Return the [X, Y] coordinate for the center point of the cell that contains the specified text.  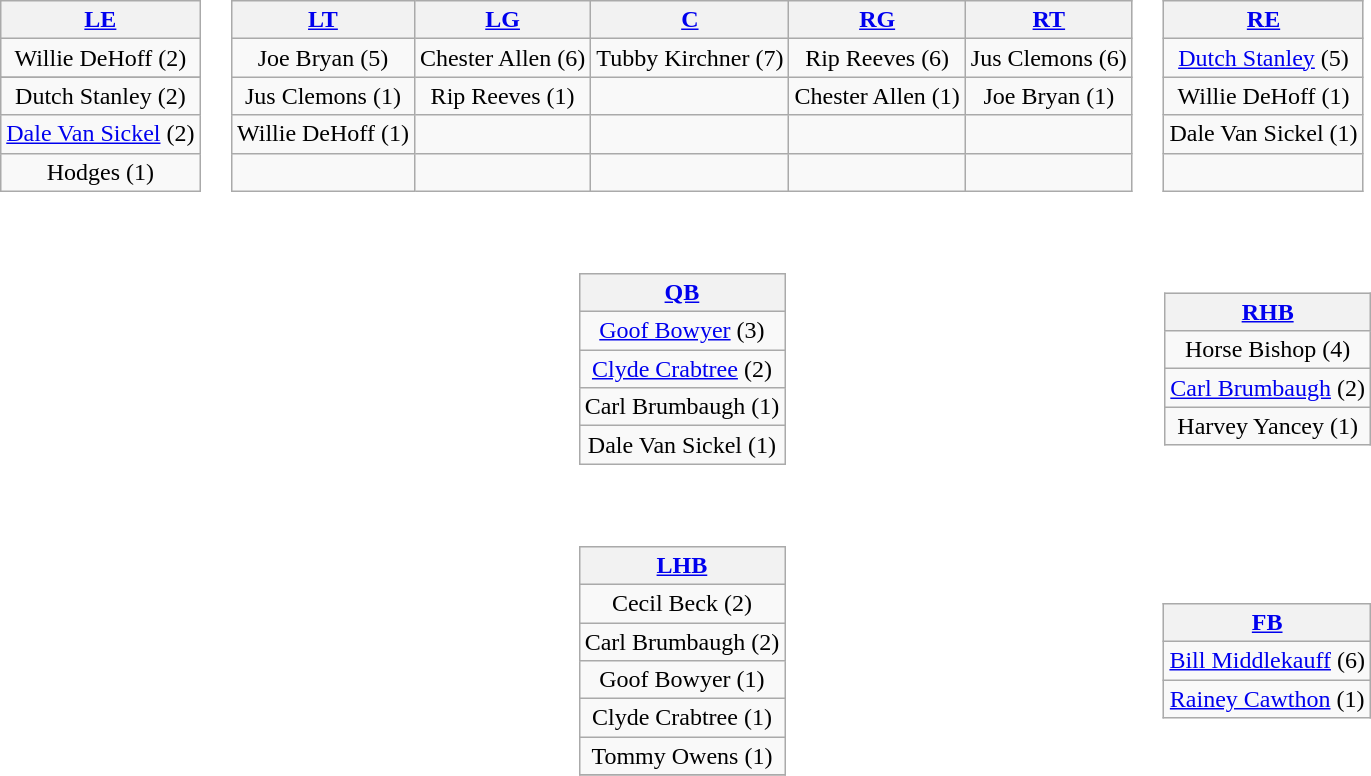
Carl Brumbaugh (1) [682, 407]
Horse Bishop (4) [1268, 350]
Goof Bowyer (1) [682, 680]
Rainey Cawthon (1) [1268, 699]
Dale Van Sickel (2) [100, 134]
Bill Middlekauff (6) [1268, 661]
Dutch Stanley (2) [100, 96]
LE [100, 20]
Tubby Kirchner (7) [690, 58]
LG [502, 20]
Jus Clemons (1) [322, 96]
Hodges (1) [100, 172]
RT [1048, 20]
Rip Reeves (6) [877, 58]
FB [1268, 622]
QB Goof Bowyer (3) Clyde Crabtree (2) Carl Brumbaugh (1) Dale Van Sickel (1) [694, 355]
Chester Allen (6) [502, 58]
RE [1264, 20]
Dutch Stanley (5) [1264, 58]
Goof Bowyer (3) [682, 331]
RG [877, 20]
Cecil Beck (2) [682, 603]
RHB [1268, 312]
Willie DeHoff (2) [100, 58]
Tommy Owens (1) [682, 756]
QB [682, 293]
Jus Clemons (6) [1048, 58]
Clyde Crabtree (2) [682, 369]
Joe Bryan (5) [322, 58]
C [690, 20]
Chester Allen (1) [877, 96]
Rip Reeves (1) [502, 96]
LT [322, 20]
Clyde Crabtree (1) [682, 718]
Joe Bryan (1) [1048, 96]
LHB [682, 565]
Harvey Yancey (1) [1268, 426]
